Detect which cell encompasses the target text, then output its (x, y) center coordinate. 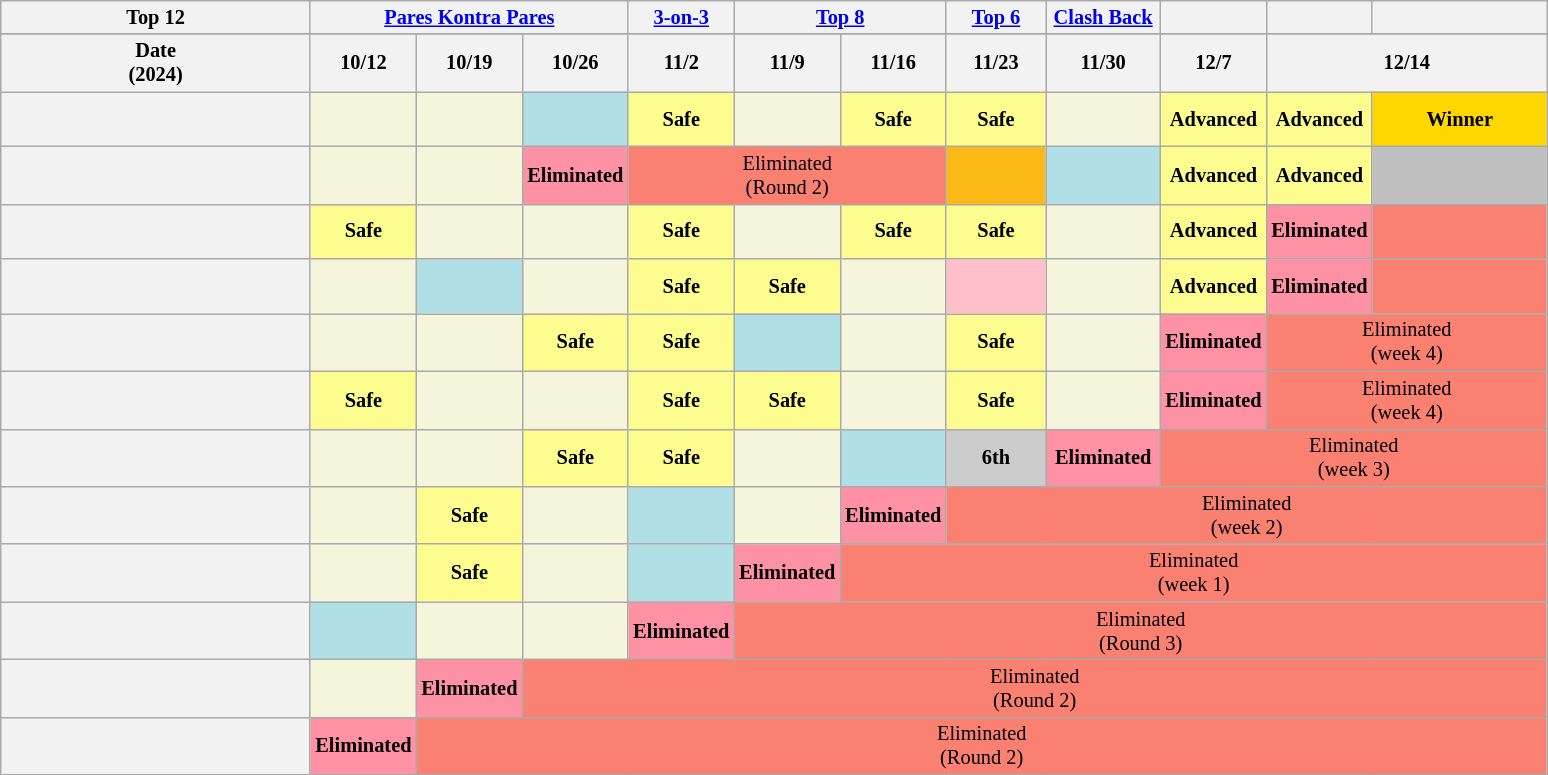
Eliminated(Round 3) (1140, 631)
11/2 (681, 63)
12/14 (1406, 63)
11/30 (1104, 63)
11/16 (893, 63)
Eliminated(week 1) (1194, 573)
12/7 (1213, 63)
Top 6 (996, 17)
Date(2024) (156, 63)
11/9 (787, 63)
Winner (1460, 120)
10/26 (575, 63)
3-on-3 (681, 17)
Eliminated(week 2) (1246, 515)
Top 12 (156, 17)
Eliminated(week 3) (1354, 458)
10/19 (469, 63)
6th (996, 458)
10/12 (363, 63)
Clash Back (1104, 17)
Top 8 (840, 17)
Pares Kontra Pares (469, 17)
11/23 (996, 63)
